Return the (X, Y) coordinate for the center point of the cell that contains the specified text.  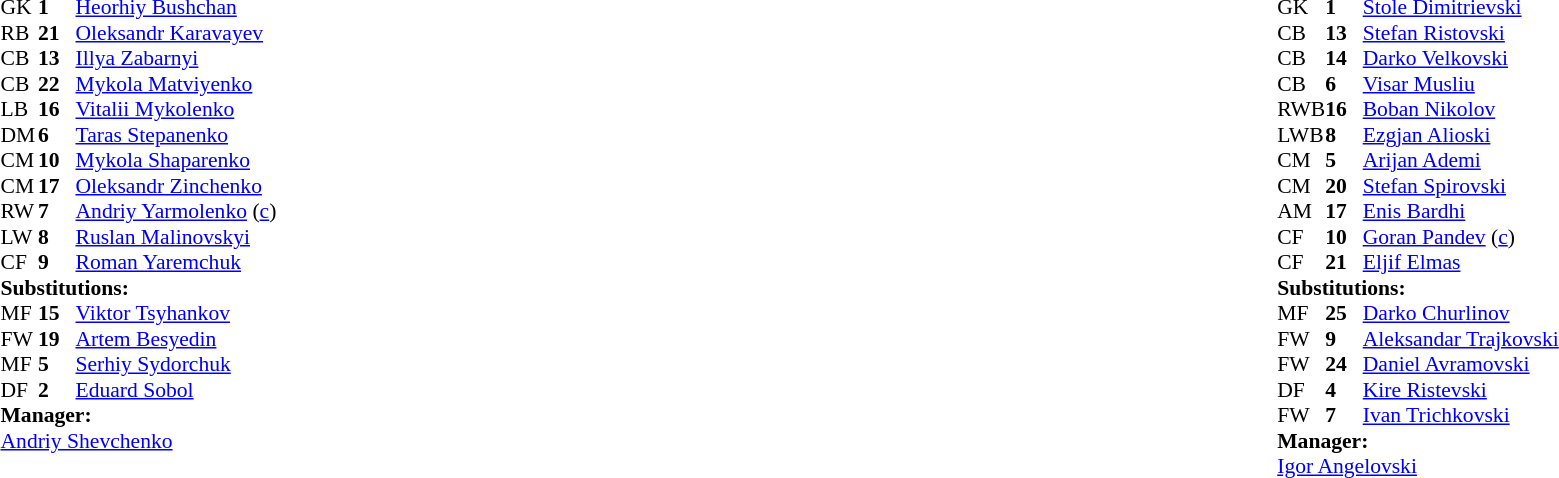
Taras Stepanenko (176, 135)
Stefan Ristovski (1461, 33)
Mykola Shaparenko (176, 161)
Eljif Elmas (1461, 263)
22 (57, 84)
14 (1344, 59)
Boban Nikolov (1461, 109)
Viktor Tsyhankov (176, 313)
15 (57, 313)
RW (19, 211)
LB (19, 109)
RWB (1301, 109)
Darko Churlinov (1461, 313)
Andriy Yarmolenko (c) (176, 211)
Oleksandr Zinchenko (176, 186)
Illya Zabarnyi (176, 59)
Arijan Ademi (1461, 161)
Serhiy Sydorchuk (176, 365)
Visar Musliu (1461, 84)
Aleksandar Trajkovski (1461, 339)
25 (1344, 313)
Kire Ristevski (1461, 390)
RB (19, 33)
20 (1344, 186)
Roman Yaremchuk (176, 263)
Vitalii Mykolenko (176, 109)
Goran Pandev (c) (1461, 237)
Andriy Shevchenko (138, 441)
Oleksandr Karavayev (176, 33)
Enis Bardhi (1461, 211)
24 (1344, 365)
Eduard Sobol (176, 390)
DM (19, 135)
Ezgjan Alioski (1461, 135)
Daniel Avramovski (1461, 365)
Mykola Matviyenko (176, 84)
LW (19, 237)
Darko Velkovski (1461, 59)
Ruslan Malinovskyi (176, 237)
Stefan Spirovski (1461, 186)
4 (1344, 390)
Ivan Trichkovski (1461, 415)
LWB (1301, 135)
Artem Besyedin (176, 339)
19 (57, 339)
AM (1301, 211)
2 (57, 390)
